From the cell containing the given text, extract its center point as [x, y] coordinate. 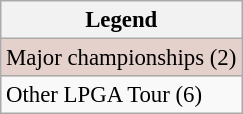
Other LPGA Tour (6) [122, 95]
Major championships (2) [122, 58]
Legend [122, 20]
